Identify which cell holds the provided text, then report its [X, Y] central coordinate. 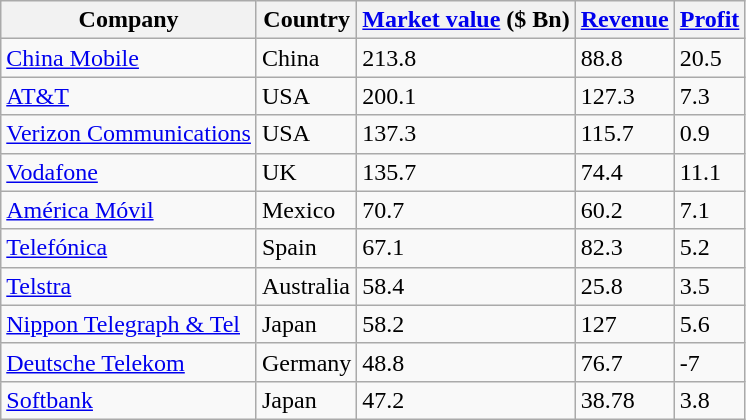
76.7 [624, 362]
47.2 [466, 400]
Market value ($ Bn) [466, 20]
Vodafone [129, 172]
7.3 [710, 96]
Spain [306, 248]
Nippon Telegraph & Tel [129, 324]
5.2 [710, 248]
70.7 [466, 210]
60.2 [624, 210]
Telstra [129, 286]
127.3 [624, 96]
0.9 [710, 134]
Deutsche Telekom [129, 362]
China Mobile [129, 58]
38.78 [624, 400]
25.8 [624, 286]
115.7 [624, 134]
74.4 [624, 172]
82.3 [624, 248]
137.3 [466, 134]
Softbank [129, 400]
7.1 [710, 210]
58.4 [466, 286]
3.5 [710, 286]
-7 [710, 362]
Profit [710, 20]
3.8 [710, 400]
5.6 [710, 324]
67.1 [466, 248]
127 [624, 324]
20.5 [710, 58]
88.8 [624, 58]
200.1 [466, 96]
135.7 [466, 172]
Verizon Communications [129, 134]
Company [129, 20]
UK [306, 172]
América Móvil [129, 210]
48.8 [466, 362]
Germany [306, 362]
Australia [306, 286]
Country [306, 20]
Mexico [306, 210]
Telefónica [129, 248]
AT&T [129, 96]
China [306, 58]
213.8 [466, 58]
Revenue [624, 20]
58.2 [466, 324]
11.1 [710, 172]
